Output the (x, y) coordinate of the center of the cell containing the given text.  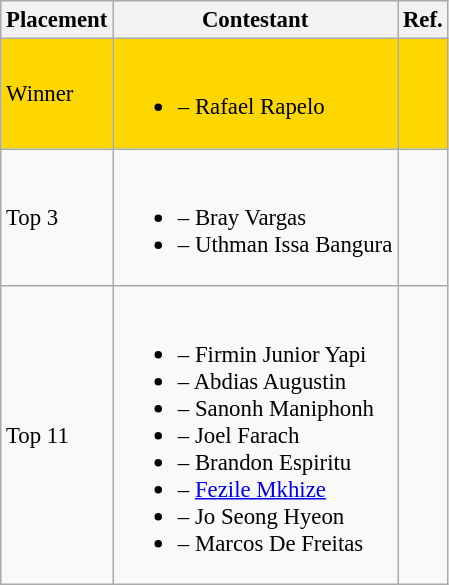
Winner (57, 94)
Contestant (256, 20)
– Bray Vargas – Uthman Issa Bangura (256, 218)
Ref. (423, 20)
Top 3 (57, 218)
– Firmin Junior Yapi – Abdias Augustin – Sanonh Maniphonh – Joel Farach – Brandon Espiritu – Fezile Mkhize – Jo Seong Hyeon – Marcos De Freitas (256, 436)
– Rafael Rapelo (256, 94)
Top 11 (57, 436)
Placement (57, 20)
